Detect which cell encompasses the target text, then output its (x, y) center coordinate. 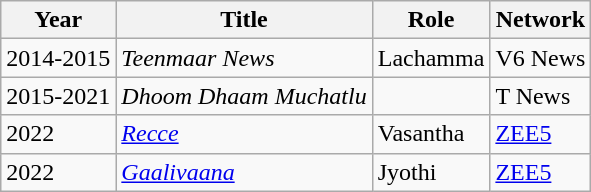
Year (58, 20)
Dhoom Dhaam Muchatlu (244, 96)
Jyothi (431, 172)
Vasantha (431, 134)
2015-2021 (58, 96)
Role (431, 20)
T News (540, 96)
2014-2015 (58, 58)
Gaalivaana (244, 172)
Teenmaar News (244, 58)
Title (244, 20)
Recce (244, 134)
V6 News (540, 58)
Network (540, 20)
Lachamma (431, 58)
